Identify which cell holds the provided text, then report its [X, Y] central coordinate. 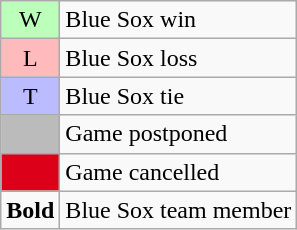
L [30, 58]
T [30, 96]
W [30, 20]
Blue Sox tie [178, 96]
Blue Sox win [178, 20]
Blue Sox team member [178, 210]
Game cancelled [178, 172]
Blue Sox loss [178, 58]
Bold [30, 210]
Game postponed [178, 134]
